Return the [X, Y] coordinate for the center point of the cell that contains the specified text.  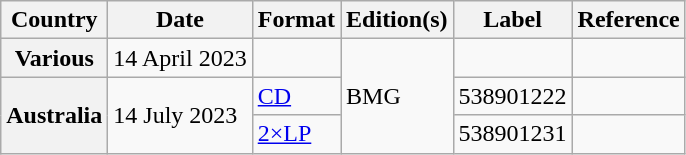
538901222 [512, 96]
14 July 2023 [180, 115]
CD [296, 96]
Australia [54, 115]
2×LP [296, 134]
Label [512, 20]
Country [54, 20]
14 April 2023 [180, 58]
Edition(s) [397, 20]
Reference [628, 20]
Format [296, 20]
Date [180, 20]
538901231 [512, 134]
Various [54, 58]
BMG [397, 96]
